Search for the cell housing the specified text and yield its (x, y) center coordinate. 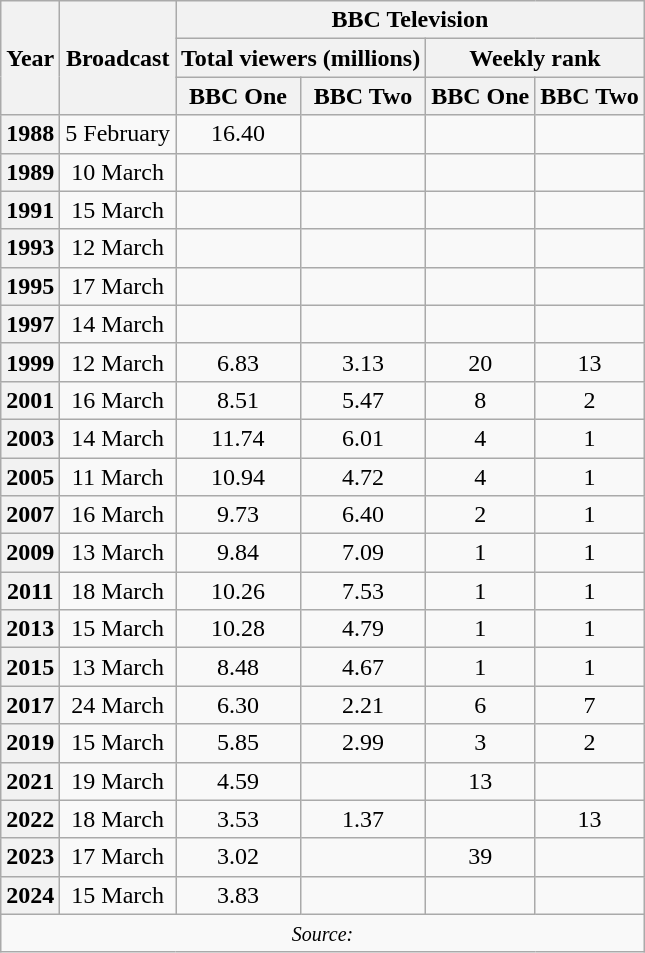
10.94 (238, 477)
3.02 (238, 857)
7 (590, 705)
8.48 (238, 667)
10 March (118, 172)
1988 (30, 134)
2007 (30, 515)
1999 (30, 362)
1995 (30, 286)
2001 (30, 400)
2023 (30, 857)
2003 (30, 438)
1989 (30, 172)
Weekly rank (536, 58)
2022 (30, 819)
1.37 (362, 819)
2013 (30, 629)
10.28 (238, 629)
2005 (30, 477)
5.47 (362, 400)
6.30 (238, 705)
10.26 (238, 591)
8 (480, 400)
2017 (30, 705)
3.13 (362, 362)
6.01 (362, 438)
3.83 (238, 895)
2.99 (362, 743)
19 March (118, 781)
16.40 (238, 134)
5 February (118, 134)
3.53 (238, 819)
6 (480, 705)
9.73 (238, 515)
24 March (118, 705)
2019 (30, 743)
7.53 (362, 591)
5.85 (238, 743)
BBC Television (410, 20)
11 March (118, 477)
4.59 (238, 781)
6.83 (238, 362)
2021 (30, 781)
1993 (30, 248)
2011 (30, 591)
4.72 (362, 477)
9.84 (238, 553)
Total viewers (millions) (301, 58)
Year (30, 58)
39 (480, 857)
8.51 (238, 400)
4.67 (362, 667)
Source: (323, 933)
2024 (30, 895)
Broadcast (118, 58)
2.21 (362, 705)
7.09 (362, 553)
2009 (30, 553)
20 (480, 362)
1997 (30, 324)
11.74 (238, 438)
6.40 (362, 515)
4.79 (362, 629)
3 (480, 743)
1991 (30, 210)
2015 (30, 667)
